From the cell containing the given text, extract its center point as (x, y) coordinate. 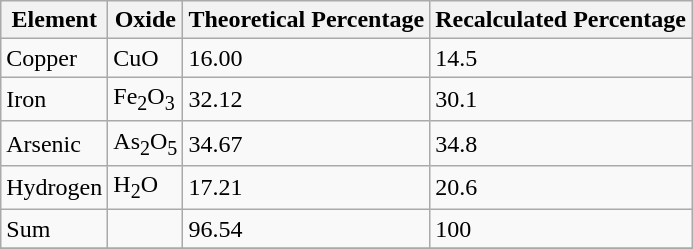
Fe2O3 (146, 99)
As2O5 (146, 143)
Copper (54, 58)
17.21 (306, 188)
Sum (54, 229)
20.6 (561, 188)
30.1 (561, 99)
CuO (146, 58)
34.67 (306, 143)
96.54 (306, 229)
H2O (146, 188)
14.5 (561, 58)
Recalculated Percentage (561, 20)
Iron (54, 99)
Hydrogen (54, 188)
Theoretical Percentage (306, 20)
Oxide (146, 20)
Arsenic (54, 143)
34.8 (561, 143)
32.12 (306, 99)
Element (54, 20)
100 (561, 229)
16.00 (306, 58)
